For the text-containing cell, return its midpoint in [x, y] coordinate format. 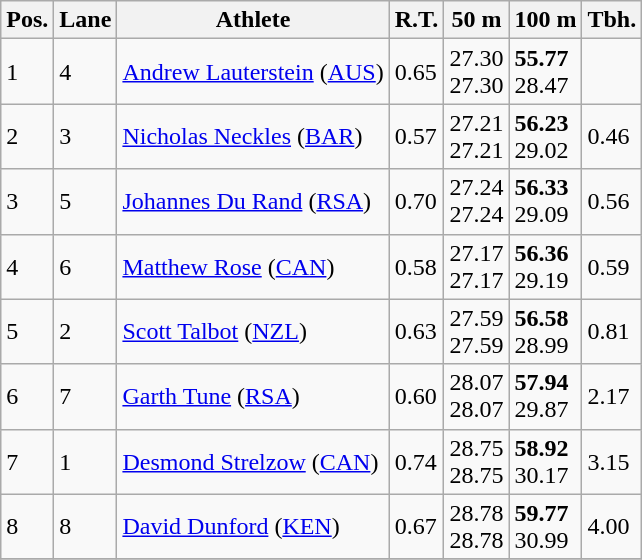
28.7528.75 [476, 462]
27.2427.24 [476, 202]
27.1727.17 [476, 266]
R.T. [416, 20]
58.9230.17 [546, 462]
28.0728.07 [476, 396]
27.3027.30 [476, 72]
0.65 [416, 72]
0.46 [612, 136]
Athlete [253, 20]
Matthew Rose (CAN) [253, 266]
0.57 [416, 136]
56.2329.02 [546, 136]
56.5828.99 [546, 332]
0.70 [416, 202]
Garth Tune (RSA) [253, 396]
Pos. [28, 20]
Tbh. [612, 20]
55.7728.47 [546, 72]
56.3329.09 [546, 202]
27.5927.59 [476, 332]
Johannes Du Rand (RSA) [253, 202]
0.67 [416, 526]
0.56 [612, 202]
3.15 [612, 462]
David Dunford (KEN) [253, 526]
0.60 [416, 396]
0.59 [612, 266]
28.7828.78 [476, 526]
0.63 [416, 332]
Scott Talbot (NZL) [253, 332]
100 m [546, 20]
56.3629.19 [546, 266]
27.2127.21 [476, 136]
50 m [476, 20]
Nicholas Neckles (BAR) [253, 136]
Andrew Lauterstein (AUS) [253, 72]
2.17 [612, 396]
59.7730.99 [546, 526]
57.9429.87 [546, 396]
0.74 [416, 462]
4.00 [612, 526]
0.81 [612, 332]
0.58 [416, 266]
Desmond Strelzow (CAN) [253, 462]
Lane [86, 20]
